Provide the [x, y] coordinate of the cell's center where the given text is located.  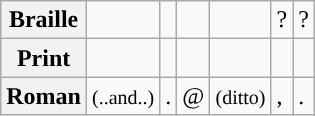
(..and..) [122, 96]
Print [44, 58]
Roman [44, 96]
(ditto) [240, 96]
Braille [44, 20]
, [282, 96]
@ [194, 96]
